Scan for the cell matching the given text and deliver its [X, Y] coordinate at center. 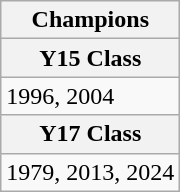
1979, 2013, 2024 [90, 172]
1996, 2004 [90, 96]
Champions [90, 20]
Y17 Class [90, 134]
Y15 Class [90, 58]
